Find where the given text appears and provide that cell's center as [X, Y] coordinate. 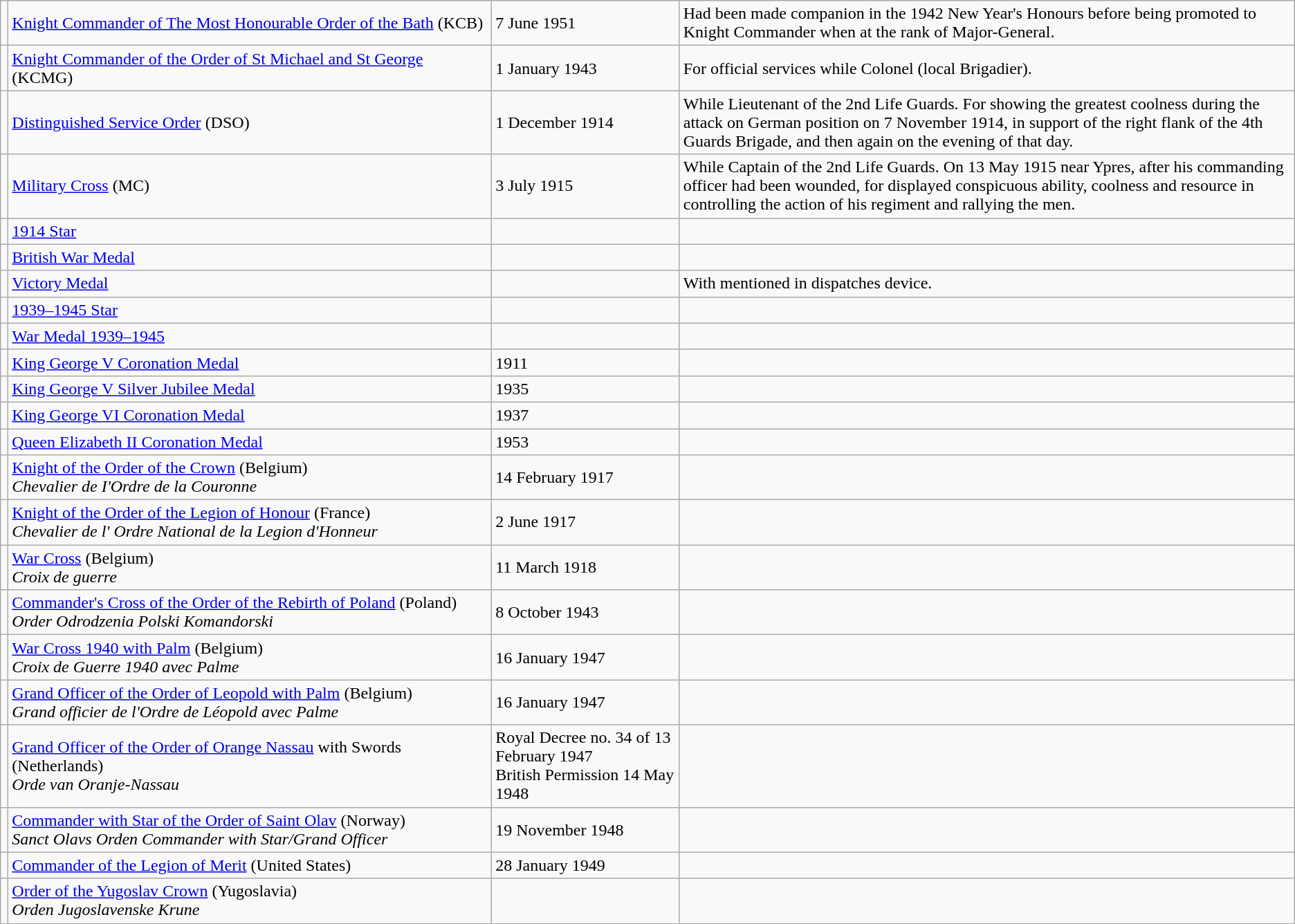
1953 [586, 442]
11 March 1918 [586, 567]
1935 [586, 389]
Knight Commander of the Order of St Michael and St George (KCMG) [250, 68]
3 July 1915 [586, 186]
War Cross (Belgium)Croix de guerre [250, 567]
1 December 1914 [586, 122]
Distinguished Service Order (DSO) [250, 122]
8 October 1943 [586, 613]
War Medal 1939–1945 [250, 336]
War Cross 1940 with Palm (Belgium)Croix de Guerre 1940 avec Palme [250, 657]
1911 [586, 362]
7 June 1951 [586, 24]
1939–1945 Star [250, 310]
Had been made companion in the 1942 New Year's Honours before being promoted to Knight Commander when at the rank of Major-General. [986, 24]
1 January 1943 [586, 68]
Commander of the Legion of Merit (United States) [250, 865]
With mentioned in dispatches device. [986, 284]
Knight Commander of The Most Honourable Order of the Bath (KCB) [250, 24]
For official services while Colonel (local Brigadier). [986, 68]
Commander's Cross of the Order of the Rebirth of Poland (Poland)Order Odrodzenia Polski Komandorski [250, 613]
1937 [586, 415]
Victory Medal [250, 284]
2 June 1917 [586, 523]
Order of the Yugoslav Crown (Yugoslavia)Orden Jugoslavenske Krune [250, 900]
Queen Elizabeth II Coronation Medal [250, 442]
King George V Coronation Medal [250, 362]
King George VI Coronation Medal [250, 415]
1914 Star [250, 231]
King George V Silver Jubilee Medal [250, 389]
Commander with Star of the Order of Saint Olav (Norway)Sanct Olavs Orden Commander with Star/Grand Officer [250, 830]
Knight of the Order of the Legion of Honour (France)Chevalier de l' Ordre National de la Legion d'Honneur [250, 523]
Military Cross (MC) [250, 186]
Grand Officer of the Order of Leopold with Palm (Belgium)Grand officier de l'Ordre de Léopold avec Palme [250, 703]
Grand Officer of the Order of Orange Nassau with Swords (Netherlands)Orde van Oranje-Nassau [250, 766]
British War Medal [250, 257]
28 January 1949 [586, 865]
14 February 1917 [586, 477]
19 November 1948 [586, 830]
Royal Decree no. 34 of 13 February 1947British Permission 14 May 1948 [586, 766]
Knight of the Order of the Crown (Belgium)Chevalier de I'Ordre de la Couronne [250, 477]
